From the cell containing the given text, extract its center point as (x, y) coordinate. 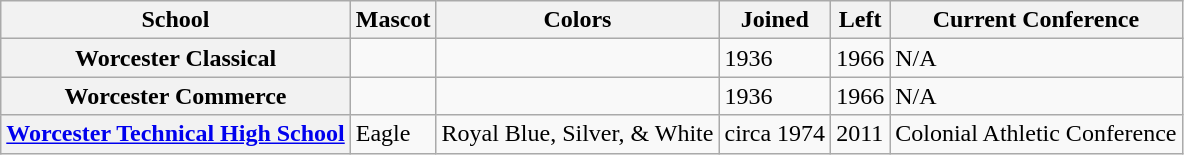
Worcester Classical (176, 58)
2011 (860, 134)
Worcester Commerce (176, 96)
Eagle (393, 134)
circa 1974 (775, 134)
School (176, 20)
Colors (578, 20)
Colonial Athletic Conference (1036, 134)
Worcester Technical High School (176, 134)
Current Conference (1036, 20)
Joined (775, 20)
Left (860, 20)
Royal Blue, Silver, & White (578, 134)
Mascot (393, 20)
